Return the [x, y] coordinate for the center point of the cell that contains the specified text.  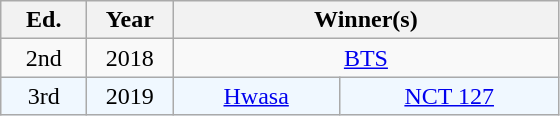
BTS [366, 58]
2018 [130, 58]
Winner(s) [366, 20]
3rd [44, 96]
2019 [130, 96]
Hwasa [256, 96]
Ed. [44, 20]
Year [130, 20]
2nd [44, 58]
NCT 127 [448, 96]
